From the cell containing the given text, extract its center point as (x, y) coordinate. 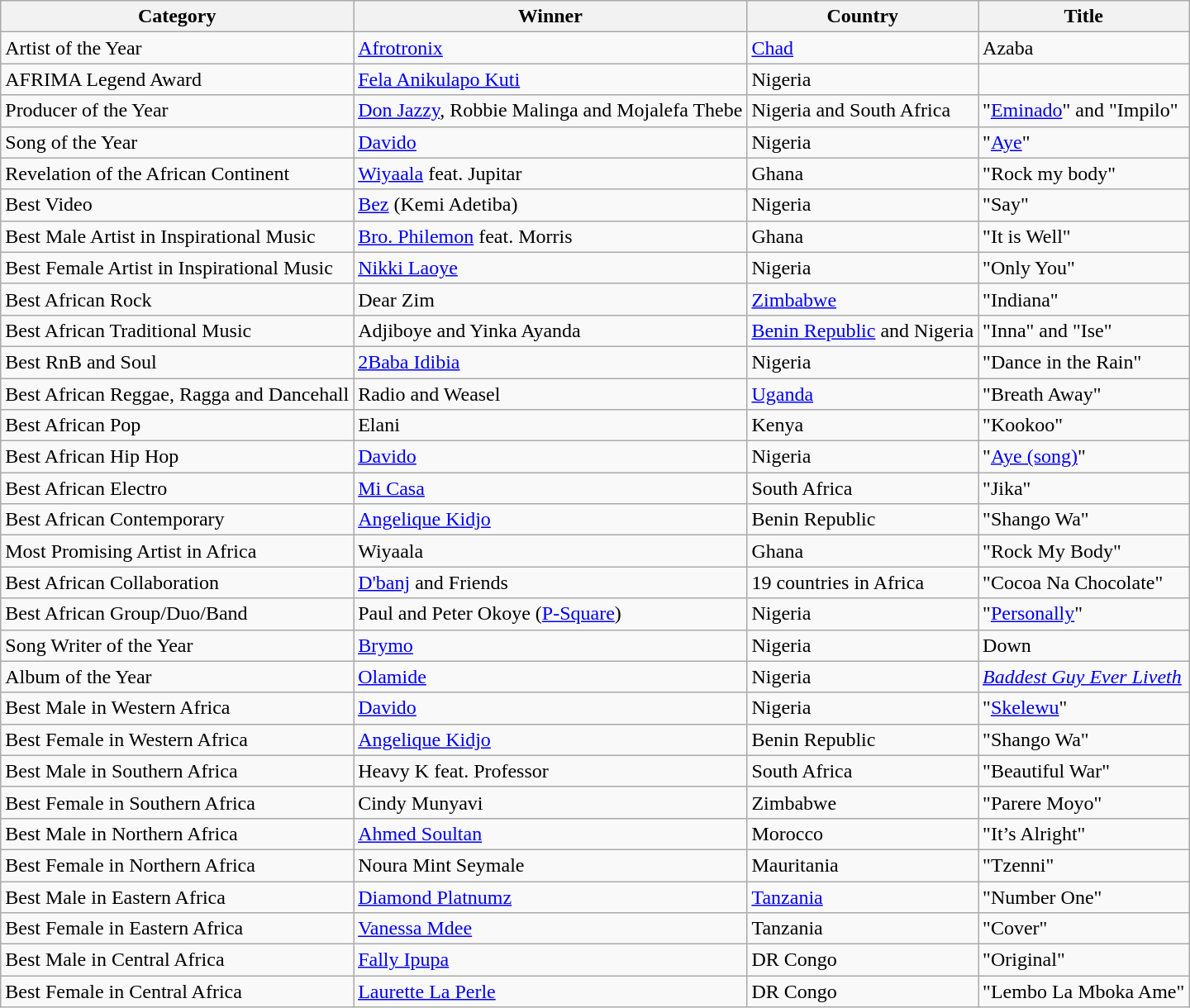
"Personally" (1084, 614)
Vanessa Mdee (550, 929)
"It’s Alright" (1084, 834)
Best Male Artist in Inspirational Music (177, 236)
"Breath Away" (1084, 394)
Winner (550, 17)
Best Female in Northern Africa (177, 865)
Down (1084, 645)
Song of the Year (177, 142)
Best Male in Northern Africa (177, 834)
Uganda (863, 394)
"Jika" (1084, 488)
"Beautiful War" (1084, 771)
Producer of the Year (177, 111)
"Dance in the Rain" (1084, 362)
Best African Traditional Music (177, 330)
Best Male in Eastern Africa (177, 896)
"Rock My Body" (1084, 551)
Elani (550, 426)
"Indiana" (1084, 299)
Heavy K feat. Professor (550, 771)
Best Female Artist in Inspirational Music (177, 268)
"Eminado" and "Impilo" (1084, 111)
Category (177, 17)
"Inna" and "Ise" (1084, 330)
Morocco (863, 834)
Paul and Peter Okoye (P-Square) (550, 614)
Fally Ipupa (550, 960)
Mi Casa (550, 488)
"Number One" (1084, 896)
Bez (Kemi Adetiba) (550, 205)
"Aye (song)" (1084, 457)
Bro. Philemon feat. Morris (550, 236)
Revelation of the African Continent (177, 174)
Best African Pop (177, 426)
Nikki Laoye (550, 268)
2Baba Idibia (550, 362)
Best African Contemporary (177, 520)
Best Male in Western Africa (177, 708)
Brymo (550, 645)
Best Male in Central Africa (177, 960)
Don Jazzy, Robbie Malinga and Mojalefa Thebe (550, 111)
Wiyaala feat. Jupitar (550, 174)
"Skelewu" (1084, 708)
Cindy Munyavi (550, 802)
Title (1084, 17)
Radio and Weasel (550, 394)
Best Male in Southern Africa (177, 771)
Adjiboye and Yinka Ayanda (550, 330)
Best African Collaboration (177, 582)
Best African Electro (177, 488)
Best Female in Central Africa (177, 991)
Ahmed Soultan (550, 834)
Afrotronix (550, 48)
Laurette La Perle (550, 991)
19 countries in Africa (863, 582)
Best Female in Western Africa (177, 739)
Song Writer of the Year (177, 645)
Album of the Year (177, 677)
"Say" (1084, 205)
"Original" (1084, 960)
AFRIMA Legend Award (177, 79)
Best Female in Southern Africa (177, 802)
"Aye" (1084, 142)
"Tzenni" (1084, 865)
"Cocoa Na Chocolate" (1084, 582)
Olamide (550, 677)
"Lembo La Mboka Ame" (1084, 991)
Country (863, 17)
"Only You" (1084, 268)
Best Female in Eastern Africa (177, 929)
Best African Rock (177, 299)
Best African Group/Duo/Band (177, 614)
Nigeria and South Africa (863, 111)
Baddest Guy Ever Liveth (1084, 677)
Best African Hip Hop (177, 457)
Benin Republic and Nigeria (863, 330)
"Rock my body" (1084, 174)
"It is Well" (1084, 236)
Noura Mint Seymale (550, 865)
Best African Reggae, Ragga and Dancehall (177, 394)
Chad (863, 48)
Diamond Platnumz (550, 896)
Artist of the Year (177, 48)
Azaba (1084, 48)
Best Video (177, 205)
"Cover" (1084, 929)
Fela Anikulapo Kuti (550, 79)
Mauritania (863, 865)
Best RnB and Soul (177, 362)
"Kookoo" (1084, 426)
"Parere Moyo" (1084, 802)
Wiyaala (550, 551)
D'banj and Friends (550, 582)
Kenya (863, 426)
Most Promising Artist in Africa (177, 551)
Dear Zim (550, 299)
